From the cell containing the given text, extract its center point as [x, y] coordinate. 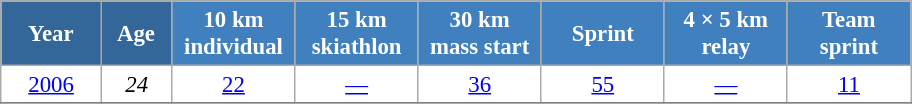
Year [52, 34]
Age [136, 34]
11 [848, 85]
55 [602, 85]
10 km individual [234, 34]
2006 [52, 85]
30 km mass start [480, 34]
24 [136, 85]
15 km skiathlon [356, 34]
Team sprint [848, 34]
4 × 5 km relay [726, 34]
22 [234, 85]
Sprint [602, 34]
36 [480, 85]
